For the text-containing cell, return its midpoint in (X, Y) coordinate format. 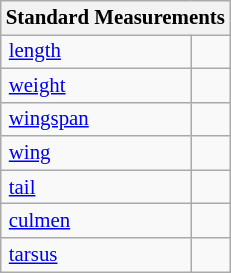
culmen (96, 221)
Standard Measurements (116, 18)
tarsus (96, 255)
wingspan (96, 119)
wing (96, 153)
length (96, 51)
tail (96, 187)
weight (96, 85)
